Locate the cell with the specified text and output its (x, y) center coordinate. 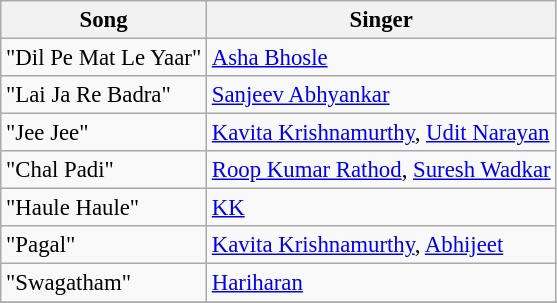
KK (380, 208)
Roop Kumar Rathod, Suresh Wadkar (380, 170)
Singer (380, 20)
Hariharan (380, 283)
"Pagal" (104, 245)
Song (104, 20)
"Lai Ja Re Badra" (104, 95)
Sanjeev Abhyankar (380, 95)
Kavita Krishnamurthy, Abhijeet (380, 245)
"Chal Padi" (104, 170)
Asha Bhosle (380, 58)
Kavita Krishnamurthy, Udit Narayan (380, 133)
"Swagatham" (104, 283)
"Haule Haule" (104, 208)
"Dil Pe Mat Le Yaar" (104, 58)
"Jee Jee" (104, 133)
